Return the [X, Y] coordinate for the center point of the cell that contains the specified text.  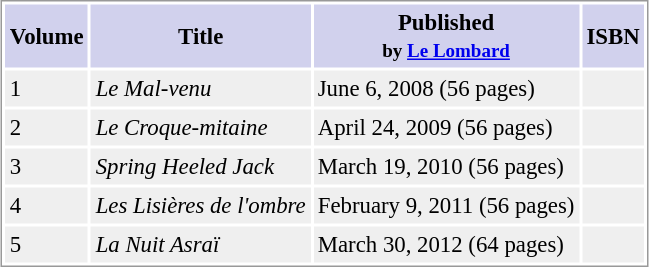
Publishedby Le Lombard [446, 36]
La Nuit Asraï [200, 244]
Spring Heeled Jack [200, 166]
5 [46, 244]
February 9, 2011 (56 pages) [446, 206]
Volume [46, 36]
Le Mal-venu [200, 88]
2 [46, 128]
April 24, 2009 (56 pages) [446, 128]
ISBN [613, 36]
June 6, 2008 (56 pages) [446, 88]
March 19, 2010 (56 pages) [446, 166]
March 30, 2012 (64 pages) [446, 244]
3 [46, 166]
Les Lisières de l'ombre [200, 206]
4 [46, 206]
Le Croque-mitaine [200, 128]
Title [200, 36]
1 [46, 88]
